Identify which cell holds the provided text, then report its [X, Y] central coordinate. 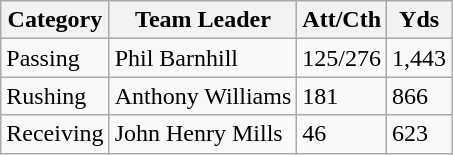
Att/Cth [342, 20]
Yds [420, 20]
623 [420, 134]
1,443 [420, 58]
181 [342, 96]
125/276 [342, 58]
Receiving [55, 134]
Phil Barnhill [203, 58]
John Henry Mills [203, 134]
Passing [55, 58]
Team Leader [203, 20]
Rushing [55, 96]
866 [420, 96]
Anthony Williams [203, 96]
Category [55, 20]
46 [342, 134]
